Provide the [x, y] coordinate of the cell's center where the given text is located.  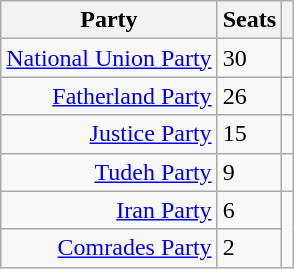
30 [249, 58]
Justice Party [109, 134]
6 [249, 210]
Comrades Party [109, 248]
9 [249, 172]
15 [249, 134]
2 [249, 248]
Iran Party [109, 210]
National Union Party [109, 58]
26 [249, 96]
Seats [249, 20]
Party [109, 20]
Tudeh Party [109, 172]
Fatherland Party [109, 96]
